For the text-containing cell, return its midpoint in (X, Y) coordinate format. 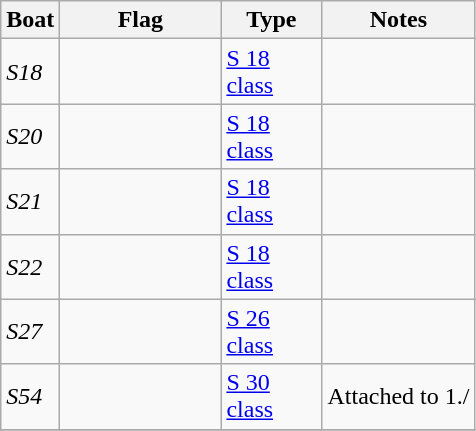
S22 (30, 266)
S 26 class (272, 332)
Flag (140, 20)
S27 (30, 332)
S 30 class (272, 396)
S18 (30, 72)
Attached to 1./ (398, 396)
Notes (398, 20)
S21 (30, 202)
S54 (30, 396)
S20 (30, 136)
Type (272, 20)
Boat (30, 20)
